Extract the (x, y) coordinate from the center of the cell holding the provided text.  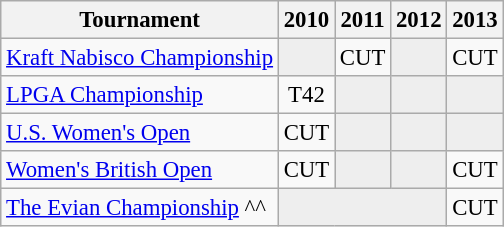
Women's British Open (140, 170)
Tournament (140, 20)
U.S. Women's Open (140, 133)
2011 (363, 20)
2013 (475, 20)
2012 (419, 20)
Kraft Nabisco Championship (140, 58)
T42 (306, 95)
The Evian Championship ^^ (140, 208)
LPGA Championship (140, 95)
2010 (306, 20)
